From the cell containing the given text, extract its center point as (X, Y) coordinate. 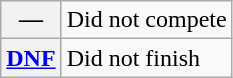
Did not finish (146, 58)
DNF (31, 58)
Did not compete (146, 20)
— (31, 20)
